Detect which cell encompasses the target text, then output its (x, y) center coordinate. 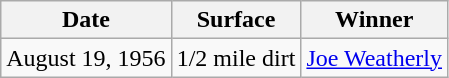
August 19, 1956 (86, 58)
1/2 mile dirt (236, 58)
Winner (374, 20)
Surface (236, 20)
Date (86, 20)
Joe Weatherly (374, 58)
